Locate the cell with the specified text and output its (X, Y) center coordinate. 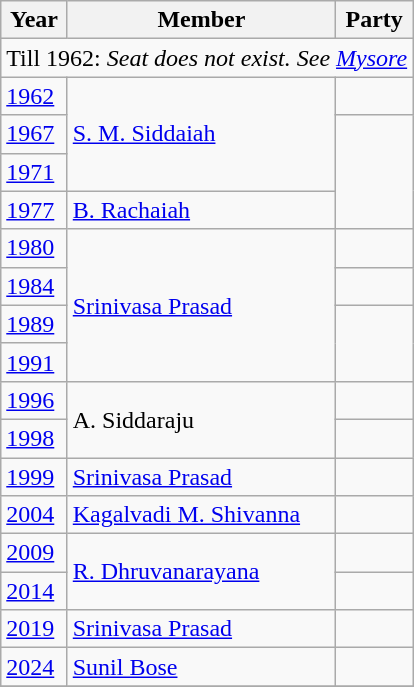
Sunil Bose (201, 667)
2004 (34, 515)
1998 (34, 438)
B. Rachaiah (201, 210)
1989 (34, 324)
1967 (34, 134)
2024 (34, 667)
2014 (34, 591)
S. M. Siddaiah (201, 134)
2009 (34, 553)
Till 1962: Seat does not exist. See Mysore (207, 58)
Year (34, 20)
Member (201, 20)
1980 (34, 248)
Kagalvadi M. Shivanna (201, 515)
R. Dhruvanarayana (201, 572)
1991 (34, 362)
A. Siddaraju (201, 419)
1996 (34, 400)
1984 (34, 286)
1999 (34, 477)
1977 (34, 210)
1962 (34, 96)
1971 (34, 172)
2019 (34, 629)
Party (374, 20)
